Locate the cell with the specified text and output its (x, y) center coordinate. 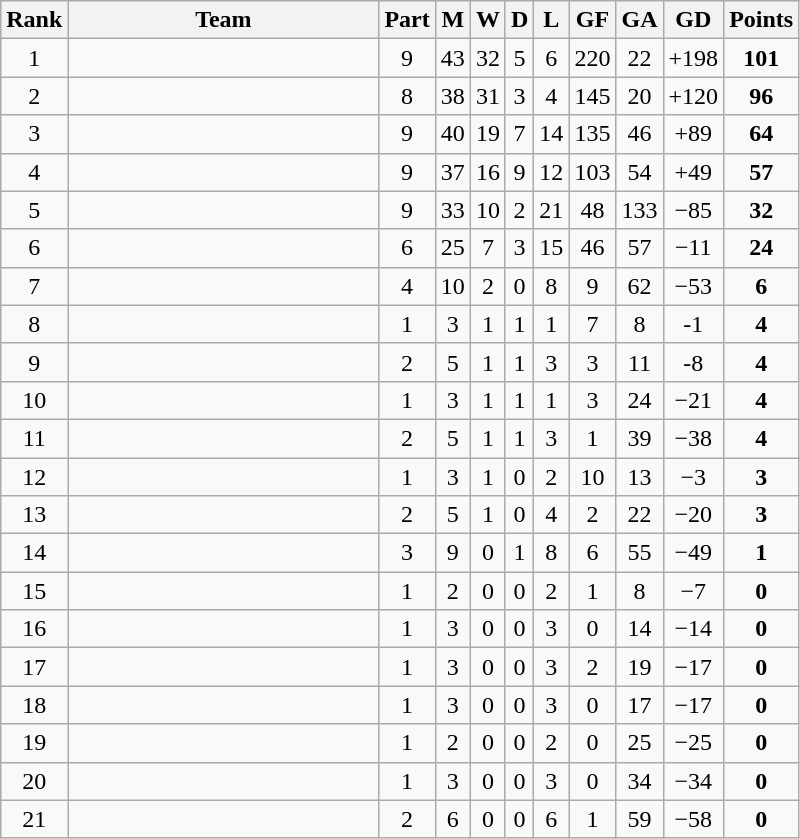
−20 (694, 515)
18 (34, 705)
103 (592, 172)
39 (640, 438)
M (452, 20)
+49 (694, 172)
W (488, 20)
34 (640, 781)
−14 (694, 629)
−85 (694, 210)
101 (762, 58)
43 (452, 58)
GF (592, 20)
−3 (694, 477)
D (519, 20)
Part (407, 20)
37 (452, 172)
33 (452, 210)
54 (640, 172)
64 (762, 134)
40 (452, 134)
220 (592, 58)
55 (640, 553)
135 (592, 134)
GA (640, 20)
−25 (694, 743)
96 (762, 96)
62 (640, 286)
-8 (694, 362)
+120 (694, 96)
GD (694, 20)
−21 (694, 400)
L (552, 20)
−53 (694, 286)
48 (592, 210)
−34 (694, 781)
133 (640, 210)
Points (762, 20)
59 (640, 819)
+89 (694, 134)
+198 (694, 58)
38 (452, 96)
-1 (694, 324)
−49 (694, 553)
−58 (694, 819)
−7 (694, 591)
Team (224, 20)
−38 (694, 438)
31 (488, 96)
Rank (34, 20)
−11 (694, 248)
145 (592, 96)
